From the cell containing the given text, extract its center point as (X, Y) coordinate. 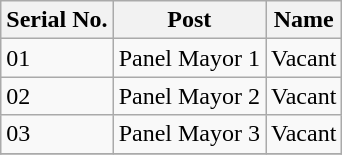
02 (57, 96)
Serial No. (57, 20)
Post (189, 20)
Panel Mayor 2 (189, 96)
Panel Mayor 1 (189, 58)
01 (57, 58)
03 (57, 134)
Panel Mayor 3 (189, 134)
Name (304, 20)
